Determine the (x, y) coordinate at the center of the cell enclosing the given text.  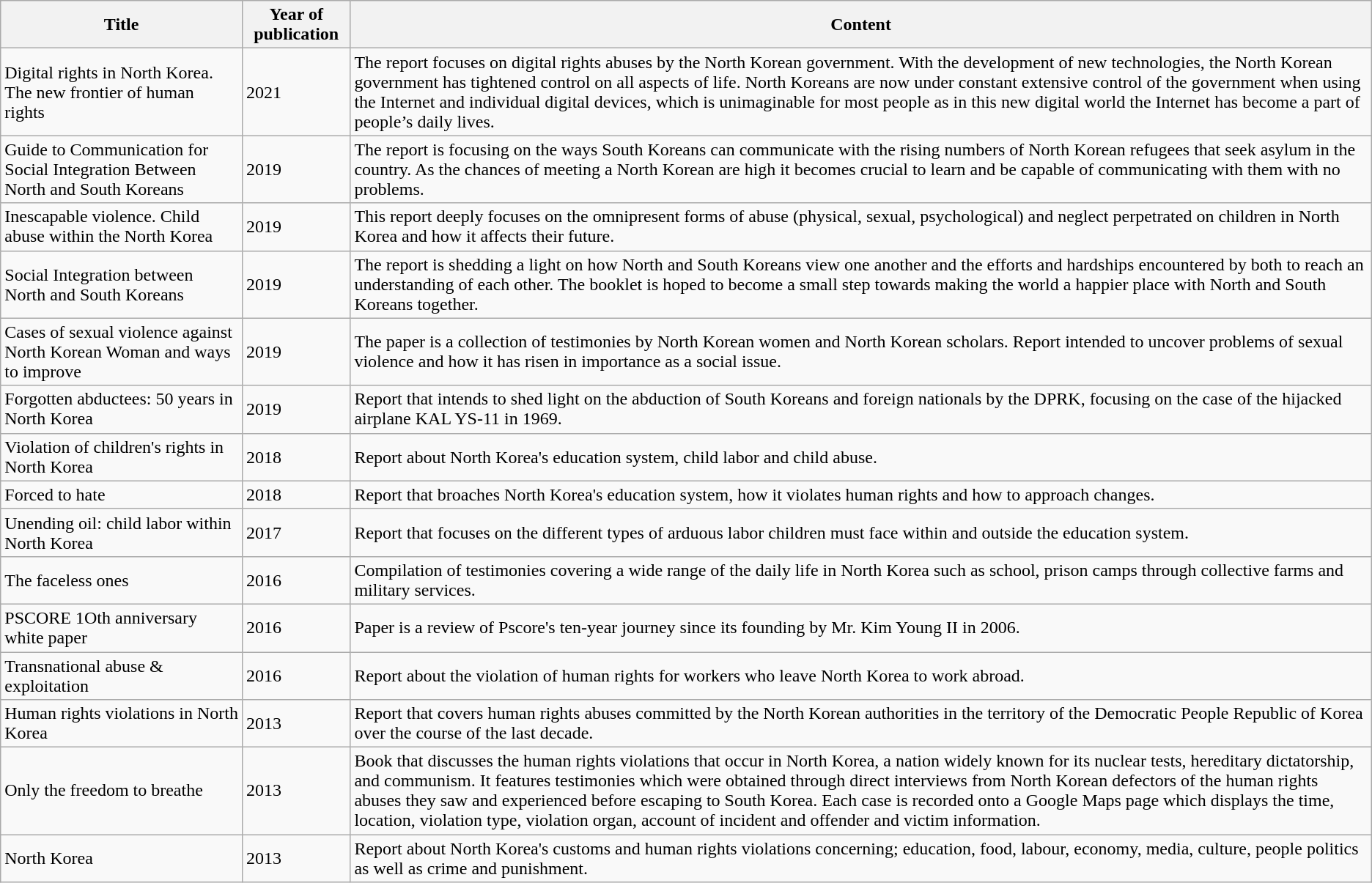
Human rights violations in North Korea (122, 724)
2017 (296, 532)
Report that focuses on the different types of arduous labor children must face within and outside the education system. (860, 532)
Social Integration between North and South Koreans (122, 284)
Report about the violation of human rights for workers who leave North Korea to work abroad. (860, 676)
Title (122, 25)
Inescapable violence. Child abuse within the North Korea (122, 227)
Violation of children's rights in North Korea (122, 457)
Only the freedom to breathe (122, 791)
Forgotten abductees: 50 years in North Korea (122, 409)
Digital rights in North Korea. The new frontier of human rights (122, 92)
The faceless ones (122, 580)
Report that broaches North Korea's education system, how it violates human rights and how to approach changes. (860, 495)
North Korea (122, 859)
Guide to Communication for Social Integration Between North and South Koreans (122, 169)
Paper is a review of Pscore's ten-year journey since its founding by Mr. Kim Young II in 2006. (860, 627)
Unending oil: child labor within North Korea (122, 532)
Report about North Korea's education system, child labor and child abuse. (860, 457)
Cases of sexual violence against North Korean Woman and ways to improve (122, 352)
Content (860, 25)
PSCORE 1Oth anniversary white paper (122, 627)
Forced to hate (122, 495)
Transnational abuse & exploitation (122, 676)
2021 (296, 92)
Year of publication (296, 25)
